Output the (x, y) coordinate of the center of the cell containing the given text.  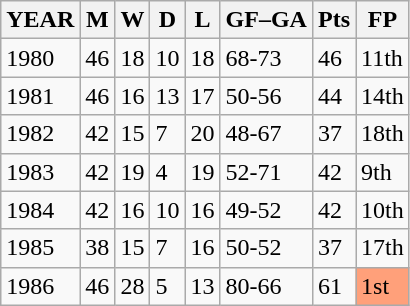
52-71 (266, 172)
W (132, 20)
1985 (40, 248)
YEAR (40, 20)
38 (98, 248)
18th (383, 134)
5 (168, 286)
1981 (40, 96)
9th (383, 172)
44 (334, 96)
50-52 (266, 248)
49-52 (266, 210)
20 (202, 134)
61 (334, 286)
11th (383, 58)
17 (202, 96)
14th (383, 96)
1982 (40, 134)
1980 (40, 58)
68-73 (266, 58)
1st (383, 286)
10th (383, 210)
28 (132, 286)
FP (383, 20)
M (98, 20)
80-66 (266, 286)
1983 (40, 172)
50-56 (266, 96)
4 (168, 172)
1986 (40, 286)
GF–GA (266, 20)
L (202, 20)
17th (383, 248)
D (168, 20)
Pts (334, 20)
1984 (40, 210)
48-67 (266, 134)
